Identify which cell holds the provided text, then report its [x, y] central coordinate. 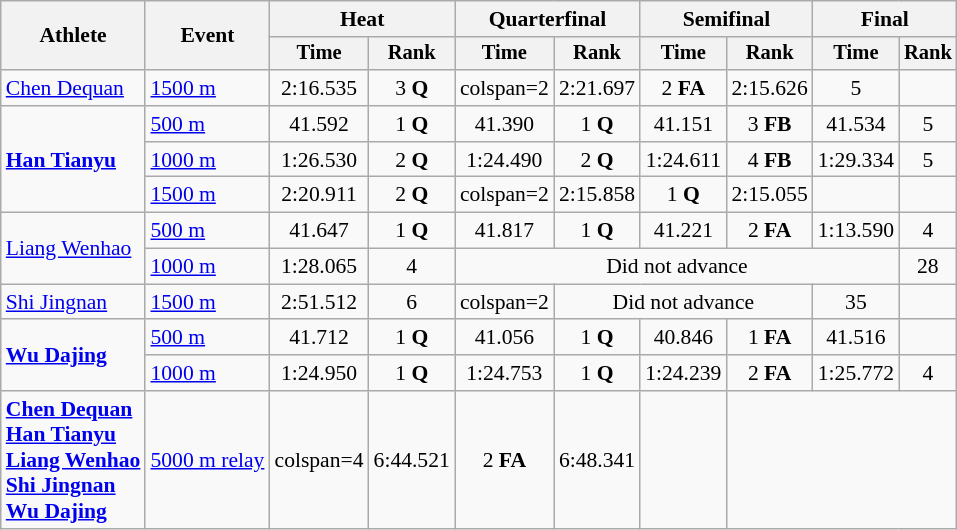
2:20.911 [318, 195]
colspan=4 [318, 460]
Wu Dajing [74, 356]
1:24.490 [504, 160]
1 FA [769, 338]
1:24.753 [504, 373]
Semifinal [726, 19]
2:21.697 [597, 88]
4 FB [769, 160]
Athlete [74, 36]
Han Tianyu [74, 160]
28 [928, 267]
41.817 [504, 231]
1:13.590 [856, 231]
Quarterfinal [548, 19]
1:24.239 [683, 373]
Shi Jingnan [74, 302]
41.390 [504, 124]
3 Q [412, 88]
2:16.535 [318, 88]
41.056 [504, 338]
Heat [362, 19]
3 FB [769, 124]
1:28.065 [318, 267]
1:24.950 [318, 373]
41.712 [318, 338]
Chen Dequan [74, 88]
6:44.521 [412, 460]
1:29.334 [856, 160]
2:15.626 [769, 88]
Chen DequanHan TianyuLiang WenhaoShi JingnanWu Dajing [74, 460]
Final [885, 19]
5000 m relay [207, 460]
2:51.512 [318, 302]
1:25.772 [856, 373]
35 [856, 302]
6:48.341 [597, 460]
2:15.858 [597, 195]
41.534 [856, 124]
Liang Wenhao [74, 248]
2:15.055 [769, 195]
41.151 [683, 124]
41.592 [318, 124]
1:24.611 [683, 160]
6 [412, 302]
41.647 [318, 231]
1:26.530 [318, 160]
41.516 [856, 338]
41.221 [683, 231]
Event [207, 36]
40.846 [683, 338]
